Scan for the cell matching the given text and deliver its (x, y) coordinate at center. 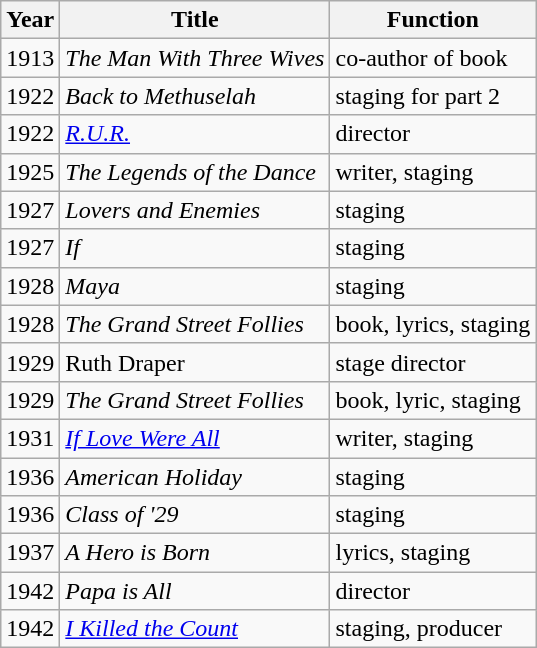
book, lyric, staging (433, 400)
stage director (433, 362)
R.U.R. (195, 134)
1925 (30, 172)
1913 (30, 58)
I Killed the Count (195, 629)
If Love Were All (195, 438)
If (195, 248)
co-author of book (433, 58)
Papa is All (195, 591)
Lovers and Enemies (195, 210)
staging, producer (433, 629)
Maya (195, 286)
Back to Methuselah (195, 96)
staging for part 2 (433, 96)
The Man With Three Wives (195, 58)
A Hero is Born (195, 553)
book, lyrics, staging (433, 324)
Title (195, 20)
The Legends of the Dance (195, 172)
1937 (30, 553)
American Holiday (195, 477)
1931 (30, 438)
Ruth Draper (195, 362)
Year (30, 20)
Class of '29 (195, 515)
lyrics, staging (433, 553)
Function (433, 20)
